Capture the cell that displays the provided text and extract its [x, y] central coordinate. 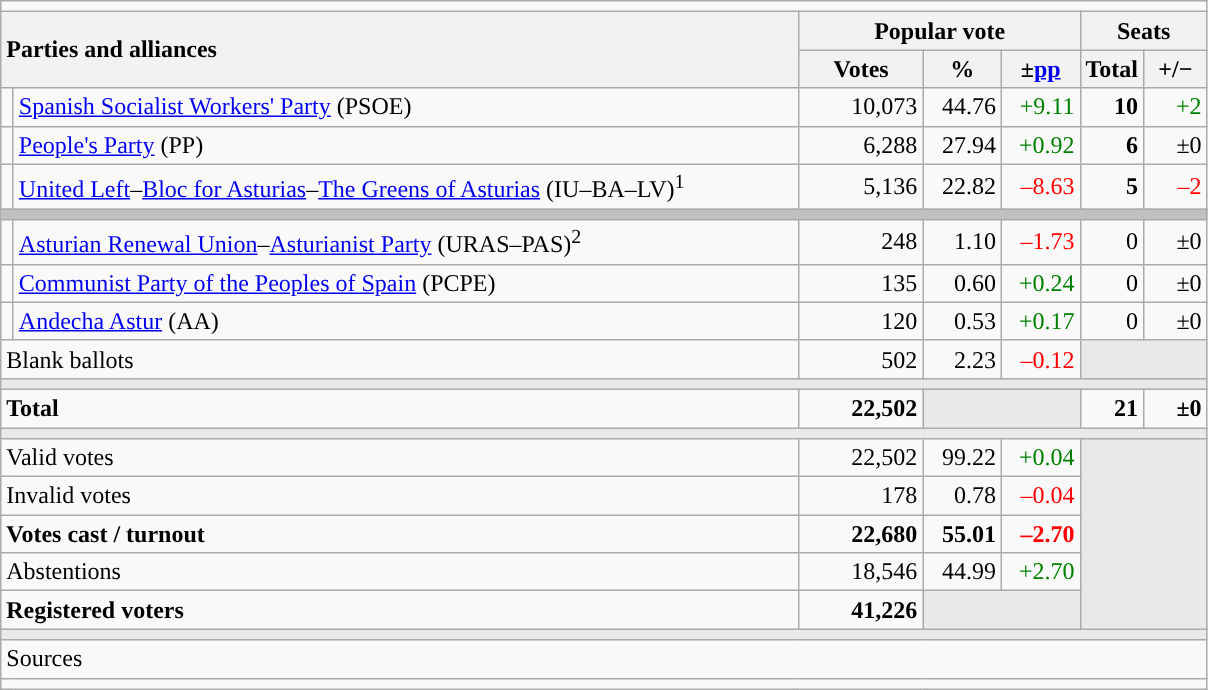
Blank ballots [400, 359]
Spanish Socialist Workers' Party (PSOE) [406, 107]
–8.63 [1040, 186]
Valid votes [400, 458]
+9.11 [1040, 107]
Andecha Astur (AA) [406, 321]
44.76 [962, 107]
1.10 [962, 242]
–0.12 [1040, 359]
–2.70 [1040, 534]
6 [1112, 145]
27.94 [962, 145]
0.78 [962, 496]
5 [1112, 186]
6,288 [861, 145]
Votes [861, 69]
120 [861, 321]
United Left–Bloc for Asturias–The Greens of Asturias (IU–BA–LV)1 [406, 186]
10,073 [861, 107]
18,546 [861, 572]
Popular vote [940, 31]
55.01 [962, 534]
502 [861, 359]
+/− [1176, 69]
+2 [1176, 107]
5,136 [861, 186]
Seats [1144, 31]
Asturian Renewal Union–Asturianist Party (URAS–PAS)2 [406, 242]
21 [1112, 408]
Invalid votes [400, 496]
Registered voters [400, 610]
22.82 [962, 186]
–1.73 [1040, 242]
Communist Party of the Peoples of Spain (PCPE) [406, 283]
0.53 [962, 321]
Abstentions [400, 572]
+0.92 [1040, 145]
41,226 [861, 610]
135 [861, 283]
–0.04 [1040, 496]
99.22 [962, 458]
Sources [604, 659]
% [962, 69]
0.60 [962, 283]
+0.17 [1040, 321]
10 [1112, 107]
People's Party (PP) [406, 145]
2.23 [962, 359]
Parties and alliances [400, 50]
+0.04 [1040, 458]
±pp [1040, 69]
Votes cast / turnout [400, 534]
248 [861, 242]
178 [861, 496]
+0.24 [1040, 283]
–2 [1176, 186]
44.99 [962, 572]
+2.70 [1040, 572]
22,680 [861, 534]
